Pinpoint the cell where the given text exists, returning its (X, Y) midpoint coordinate. 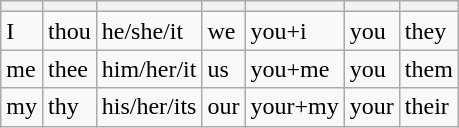
thou (69, 31)
thee (69, 69)
our (224, 107)
you+i (294, 31)
me (22, 69)
my (22, 107)
their (428, 107)
thy (69, 107)
them (428, 69)
I (22, 31)
you+me (294, 69)
they (428, 31)
we (224, 31)
he/she/it (149, 31)
us (224, 69)
him/her/it (149, 69)
his/her/its (149, 107)
your+my (294, 107)
your (372, 107)
